Identify which cell holds the provided text, then report its [x, y] central coordinate. 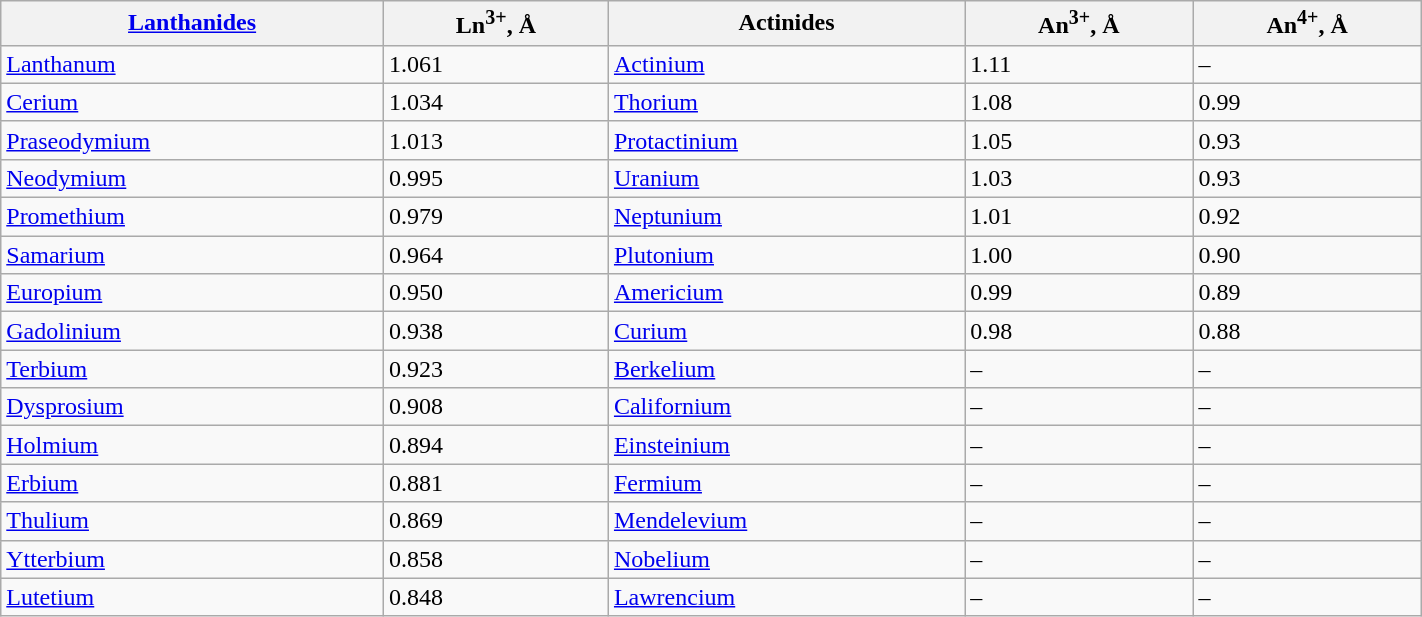
Cerium [192, 102]
Thulium [192, 521]
Promethium [192, 217]
0.995 [496, 178]
1.05 [1079, 140]
Terbium [192, 369]
Lanthanum [192, 64]
Nobelium [786, 559]
1.013 [496, 140]
0.881 [496, 483]
0.979 [496, 217]
Erbium [192, 483]
Mendelevium [786, 521]
Americium [786, 293]
Ytterbium [192, 559]
0.90 [1307, 255]
Praseodymium [192, 140]
0.938 [496, 331]
0.88 [1307, 331]
0.848 [496, 597]
Dysprosium [192, 407]
0.89 [1307, 293]
Plutonium [786, 255]
An4+, Å [1307, 24]
Thorium [786, 102]
Lawrencium [786, 597]
1.08 [1079, 102]
Neptunium [786, 217]
Lutetium [192, 597]
Samarium [192, 255]
An3+, Å [1079, 24]
0.964 [496, 255]
Californium [786, 407]
0.858 [496, 559]
1.061 [496, 64]
1.034 [496, 102]
Neodymium [192, 178]
Berkelium [786, 369]
0.894 [496, 445]
Uranium [786, 178]
1.00 [1079, 255]
1.01 [1079, 217]
0.92 [1307, 217]
Holmium [192, 445]
1.11 [1079, 64]
Protactinium [786, 140]
Gadolinium [192, 331]
Ln3+, Å [496, 24]
0.908 [496, 407]
Einsteinium [786, 445]
0.923 [496, 369]
Curium [786, 331]
Actinium [786, 64]
1.03 [1079, 178]
Fermium [786, 483]
0.950 [496, 293]
Lanthanides [192, 24]
0.869 [496, 521]
Europium [192, 293]
0.98 [1079, 331]
Actinides [786, 24]
